Pinpoint the cell where the given text exists, returning its (X, Y) midpoint coordinate. 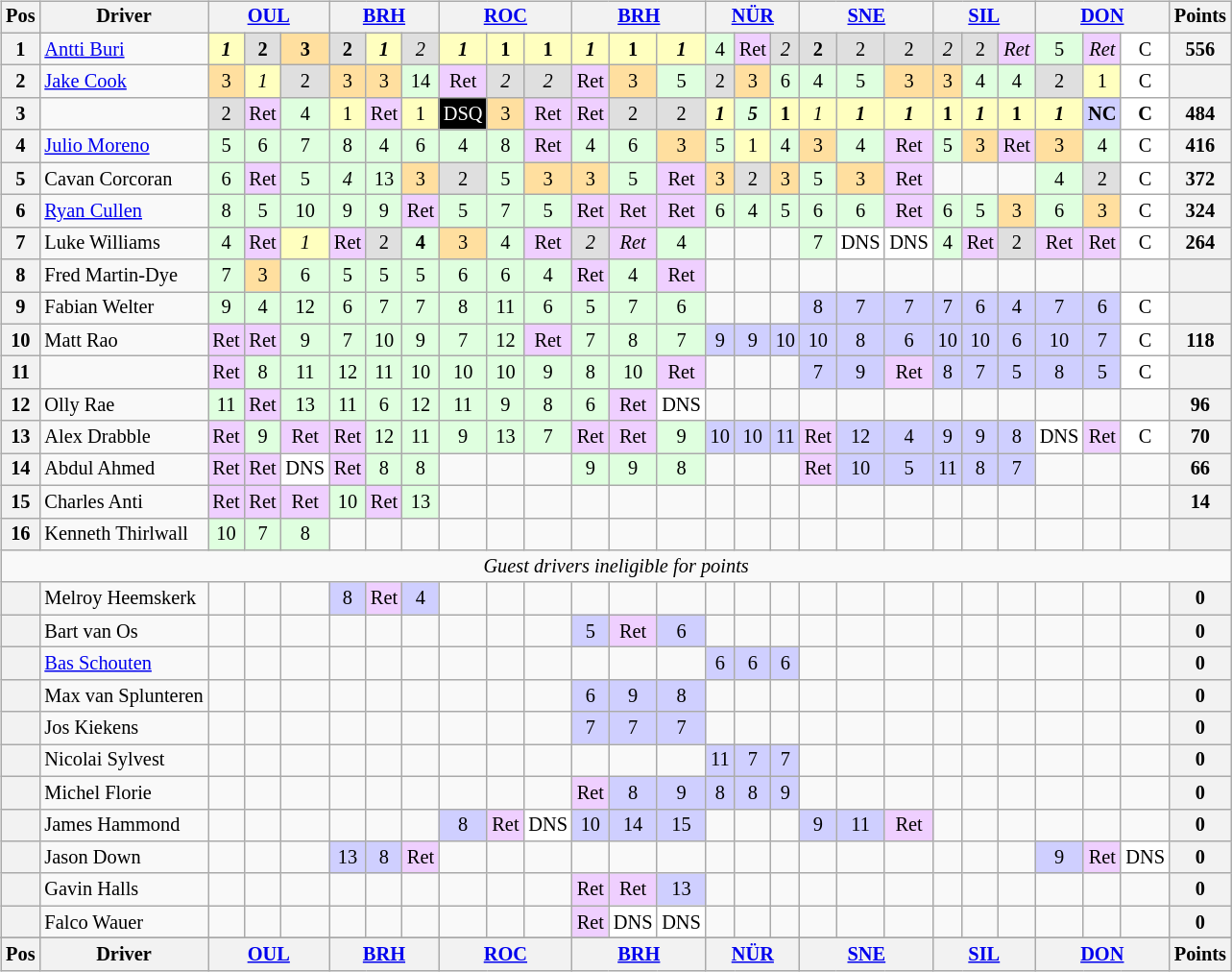
66 (1200, 470)
Olly Rae (123, 405)
Nicolai Sylvest (123, 761)
16 (20, 534)
324 (1200, 211)
Kenneth Thirlwall (123, 534)
Antti Buri (123, 49)
Cavan Corcoran (123, 179)
Luke Williams (123, 243)
Abdul Ahmed (123, 470)
Bart van Os (123, 631)
Michel Florie (123, 792)
Matt Rao (123, 340)
Charles Anti (123, 501)
Guest drivers ineligible for points (616, 567)
Jason Down (123, 858)
James Hammond (123, 825)
Melroy Heemskerk (123, 598)
Jos Kiekens (123, 728)
Ryan Cullen (123, 211)
Falco Wauer (123, 922)
Jake Cook (123, 82)
DSQ (463, 114)
Bas Schouten (123, 664)
70 (1200, 437)
96 (1200, 405)
Alex Drabble (123, 437)
NC (1102, 114)
Julio Moreno (123, 146)
264 (1200, 243)
Fred Martin-Dye (123, 276)
484 (1200, 114)
118 (1200, 340)
372 (1200, 179)
Max van Splunteren (123, 695)
416 (1200, 146)
556 (1200, 49)
Fabian Welter (123, 308)
Gavin Halls (123, 889)
